Locate the cell with the specified text and output its (x, y) center coordinate. 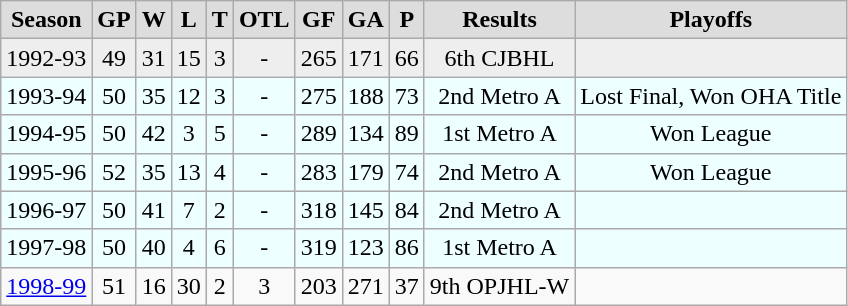
Lost Final, Won OHA Title (711, 96)
5 (220, 134)
134 (366, 134)
89 (406, 134)
7 (188, 210)
GA (366, 20)
1998-99 (46, 286)
271 (366, 286)
12 (188, 96)
6th CJBHL (499, 58)
T (220, 20)
179 (366, 172)
49 (114, 58)
L (188, 20)
GF (318, 20)
265 (318, 58)
86 (406, 248)
Season (46, 20)
84 (406, 210)
30 (188, 286)
51 (114, 286)
275 (318, 96)
Playoffs (711, 20)
41 (154, 210)
P (406, 20)
13 (188, 172)
188 (366, 96)
123 (366, 248)
319 (318, 248)
Results (499, 20)
73 (406, 96)
289 (318, 134)
1992-93 (46, 58)
171 (366, 58)
9th OPJHL-W (499, 286)
66 (406, 58)
203 (318, 286)
1996-97 (46, 210)
42 (154, 134)
15 (188, 58)
37 (406, 286)
W (154, 20)
1995-96 (46, 172)
6 (220, 248)
145 (366, 210)
GP (114, 20)
1993-94 (46, 96)
74 (406, 172)
283 (318, 172)
1994-95 (46, 134)
31 (154, 58)
40 (154, 248)
16 (154, 286)
1997-98 (46, 248)
318 (318, 210)
52 (114, 172)
OTL (264, 20)
